Return [x, y] of the center of cell containing provided text 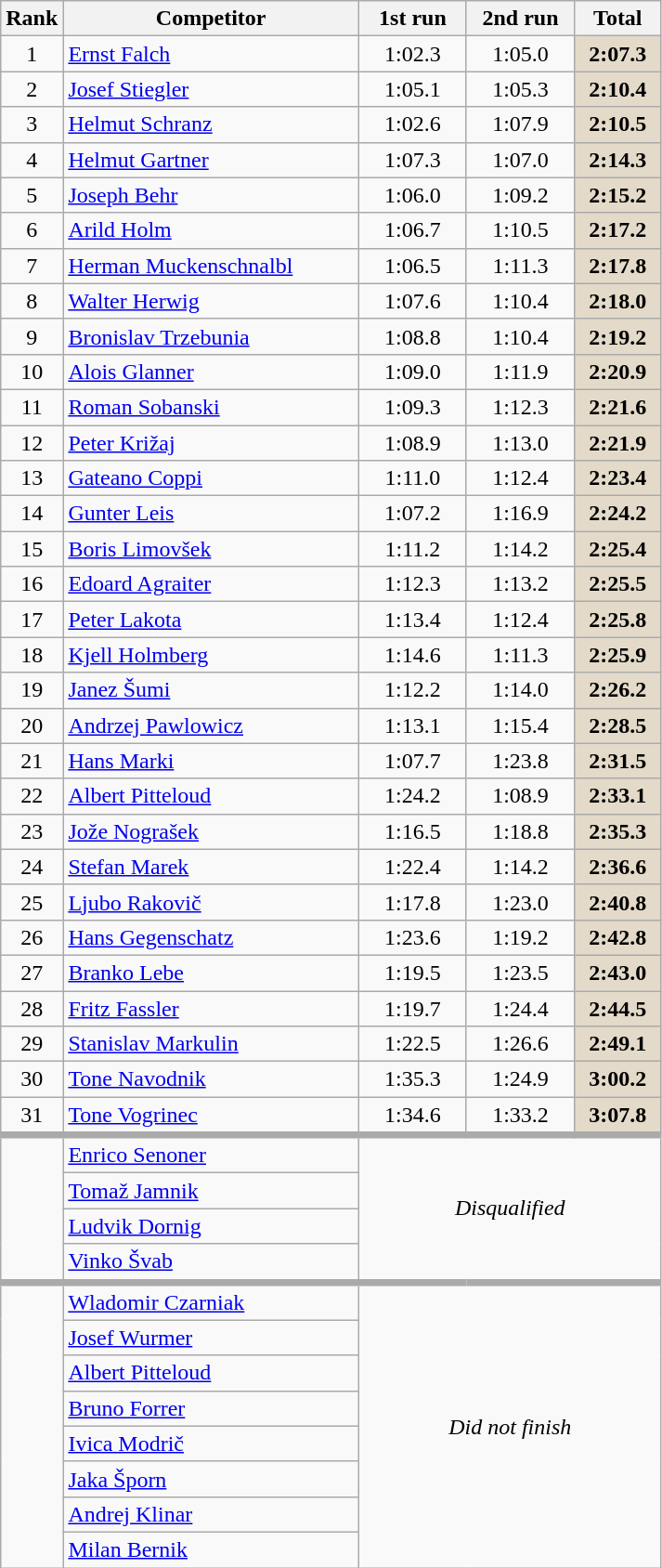
Josef Wurmer [212, 1338]
Helmut Schranz [212, 124]
1:13.0 [520, 443]
1:24.4 [520, 1008]
Josef Stiegler [212, 89]
31 [32, 1117]
Boris Limovšek [212, 549]
Gateano Coppi [212, 478]
1:07.2 [412, 514]
Tomaž Jamnik [212, 1191]
3 [32, 124]
Total [618, 19]
30 [32, 1079]
2:49.1 [618, 1044]
1:13.2 [520, 584]
1:22.4 [412, 867]
11 [32, 407]
1:13.1 [412, 725]
1:05.3 [520, 89]
Fritz Fassler [212, 1008]
2:35.3 [618, 831]
1:11.2 [412, 549]
1:09.2 [520, 195]
1:06.7 [412, 230]
2:15.2 [618, 195]
Peter Lakota [212, 620]
6 [32, 230]
Walter Herwig [212, 301]
2:21.6 [618, 407]
23 [32, 831]
1:07.3 [412, 160]
1:34.6 [412, 1117]
1:05.0 [520, 54]
2:14.3 [618, 160]
Gunter Leis [212, 514]
29 [32, 1044]
Joseph Behr [212, 195]
20 [32, 725]
Jaka Šporn [212, 1479]
7 [32, 266]
1:19.7 [412, 1008]
25 [32, 902]
1:24.9 [520, 1079]
16 [32, 584]
Arild Holm [212, 230]
Janez Šumi [212, 690]
Hans Gegenschatz [212, 937]
Roman Sobanski [212, 407]
1:11.0 [412, 478]
Andrzej Pawlowicz [212, 725]
28 [32, 1008]
1 [32, 54]
1:07.0 [520, 160]
2:25.5 [618, 584]
1:07.7 [412, 761]
2:21.9 [618, 443]
2:17.2 [618, 230]
8 [32, 301]
18 [32, 655]
10 [32, 372]
1:06.0 [412, 195]
24 [32, 867]
1:26.6 [520, 1044]
1:02.3 [412, 54]
Stefan Marek [212, 867]
1:07.6 [412, 301]
Branko Lebe [212, 973]
Ernst Falch [212, 54]
1:15.4 [520, 725]
Did not finish [510, 1425]
Tone Vogrinec [212, 1117]
17 [32, 620]
1:14.6 [412, 655]
2:33.1 [618, 796]
3:07.8 [618, 1117]
22 [32, 796]
12 [32, 443]
Kjell Holmberg [212, 655]
1:16.5 [412, 831]
2:25.4 [618, 549]
1:14.0 [520, 690]
Jože Nograšek [212, 831]
1:19.5 [412, 973]
2:10.5 [618, 124]
2:07.3 [618, 54]
1:07.9 [520, 124]
2:24.2 [618, 514]
2:19.2 [618, 336]
1:12.2 [412, 690]
14 [32, 514]
2:25.9 [618, 655]
1:23.0 [520, 902]
Bronislav Trzebunia [212, 336]
1:08.8 [412, 336]
Wladomir Czarniak [212, 1300]
1:33.2 [520, 1117]
9 [32, 336]
Herman Muckenschnalbl [212, 266]
Rank [32, 19]
2:40.8 [618, 902]
Competitor [212, 19]
21 [32, 761]
1:10.5 [520, 230]
2:23.4 [618, 478]
Helmut Gartner [212, 160]
Andrej Klinar [212, 1514]
1:17.8 [412, 902]
2:43.0 [618, 973]
2:42.8 [618, 937]
2:36.6 [618, 867]
Ljubo Rakovič [212, 902]
2:25.8 [618, 620]
2:44.5 [618, 1008]
1:19.2 [520, 937]
Enrico Senoner [212, 1154]
2:26.2 [618, 690]
1:24.2 [412, 796]
2:28.5 [618, 725]
Stanislav Markulin [212, 1044]
2:18.0 [618, 301]
Ludvik Dornig [212, 1226]
Edoard Agraiter [212, 584]
1:16.9 [520, 514]
1:23.6 [412, 937]
1st run [412, 19]
1:09.3 [412, 407]
1:23.5 [520, 973]
19 [32, 690]
2:20.9 [618, 372]
1:02.6 [412, 124]
2:17.8 [618, 266]
2:31.5 [618, 761]
13 [32, 478]
2:10.4 [618, 89]
Tone Navodnik [212, 1079]
5 [32, 195]
1:35.3 [412, 1079]
1:23.8 [520, 761]
1:22.5 [412, 1044]
Ivica Modrič [212, 1444]
1:13.4 [412, 620]
Peter Križaj [212, 443]
15 [32, 549]
Hans Marki [212, 761]
Milan Bernik [212, 1549]
27 [32, 973]
Alois Glanner [212, 372]
2nd run [520, 19]
1:09.0 [412, 372]
Bruno Forrer [212, 1408]
26 [32, 937]
1:05.1 [412, 89]
2 [32, 89]
1:06.5 [412, 266]
3:00.2 [618, 1079]
Vinko Švab [212, 1263]
Disqualified [510, 1209]
1:11.9 [520, 372]
4 [32, 160]
1:18.8 [520, 831]
